Return the (x, y) coordinate for the center point of the cell that contains the specified text.  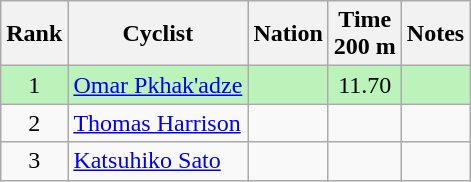
1 (34, 85)
3 (34, 161)
Rank (34, 34)
Notes (435, 34)
Nation (288, 34)
2 (34, 123)
Cyclist (158, 34)
Time200 m (364, 34)
Thomas Harrison (158, 123)
11.70 (364, 85)
Omar Pkhak'adze (158, 85)
Katsuhiko Sato (158, 161)
